Scan for the cell matching the given text and deliver its [x, y] coordinate at center. 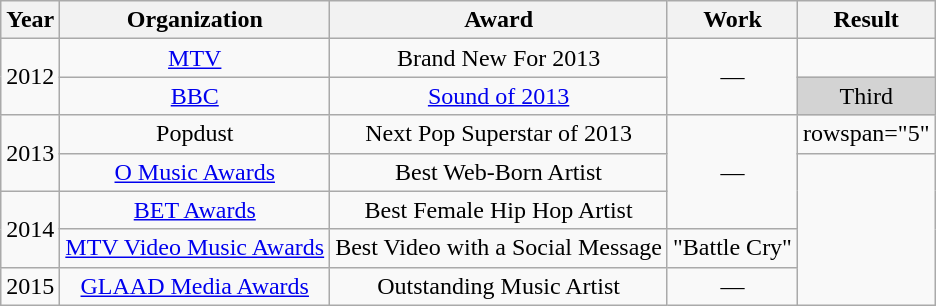
2012 [30, 77]
Result [866, 20]
2015 [30, 286]
Outstanding Music Artist [499, 286]
2014 [30, 229]
BET Awards [195, 210]
Work [732, 20]
Year [30, 20]
2013 [30, 153]
MTV [195, 58]
MTV Video Music Awards [195, 248]
Award [499, 20]
Best Web-Born Artist [499, 172]
Third [866, 96]
O Music Awards [195, 172]
Best Female Hip Hop Artist [499, 210]
GLAAD Media Awards [195, 286]
rowspan="5" [866, 134]
Organization [195, 20]
Brand New For 2013 [499, 58]
BBC [195, 96]
Best Video with a Social Message [499, 248]
Sound of 2013 [499, 96]
Next Pop Superstar of 2013 [499, 134]
"Battle Cry" [732, 248]
Popdust [195, 134]
